Return [x, y] of the center of cell containing provided text 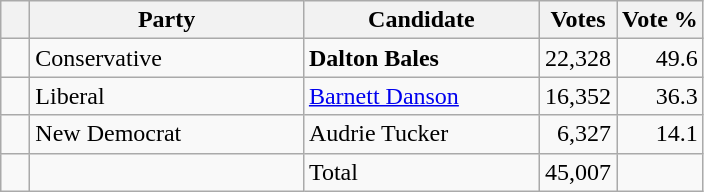
New Democrat [167, 134]
Total [421, 172]
22,328 [578, 58]
Dalton Bales [421, 58]
16,352 [578, 96]
Audrie Tucker [421, 134]
Vote % [660, 20]
Candidate [421, 20]
Barnett Danson [421, 96]
45,007 [578, 172]
14.1 [660, 134]
6,327 [578, 134]
Votes [578, 20]
Liberal [167, 96]
49.6 [660, 58]
Party [167, 20]
Conservative [167, 58]
36.3 [660, 96]
